Return [x, y] of the center of cell containing provided text 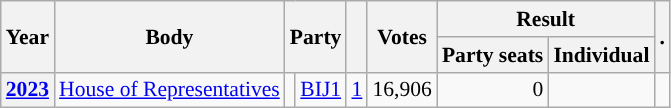
Year [28, 36]
House of Representatives [170, 90]
2023 [28, 90]
0 [492, 90]
Votes [402, 36]
Result [546, 19]
Individual [601, 55]
16,906 [402, 90]
Party seats [492, 55]
1 [356, 90]
Party [316, 36]
Body [170, 36]
BIJ1 [320, 90]
. [662, 36]
